For the text-containing cell, return its midpoint in (X, Y) coordinate format. 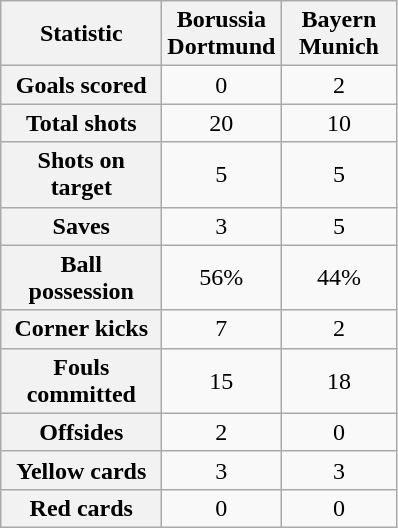
Total shots (82, 123)
Fouls committed (82, 380)
Bayern Munich (339, 34)
Yellow cards (82, 470)
56% (222, 278)
Shots on target (82, 174)
Corner kicks (82, 329)
Borussia Dortmund (222, 34)
15 (222, 380)
Statistic (82, 34)
Goals scored (82, 85)
Saves (82, 226)
44% (339, 278)
Offsides (82, 432)
18 (339, 380)
Red cards (82, 508)
7 (222, 329)
20 (222, 123)
10 (339, 123)
Ball possession (82, 278)
